Locate the cell with the specified text and output its [X, Y] center coordinate. 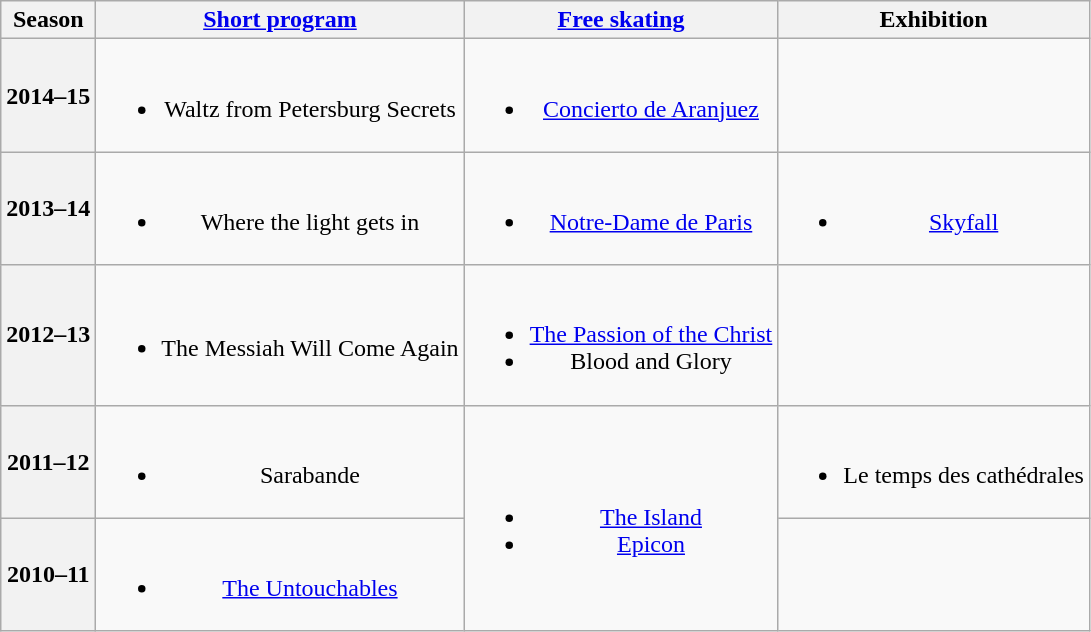
Free skating [621, 20]
The Untouchables [280, 574]
Notre-Dame de Paris [621, 208]
Season [48, 20]
Skyfall [934, 208]
2010–11 [48, 574]
Short program [280, 20]
Le temps des cathédrales [934, 462]
Waltz from Petersburg Secrets [280, 96]
Where the light gets in [280, 208]
Concierto de Aranjuez [621, 96]
The Passion of the Christ Blood and Glory [621, 335]
2011–12 [48, 462]
The Island Epicon [621, 518]
2012–13 [48, 335]
Sarabande [280, 462]
Exhibition [934, 20]
2013–14 [48, 208]
The Messiah Will Come Again [280, 335]
2014–15 [48, 96]
